Detect which cell encompasses the target text, then output its [x, y] center coordinate. 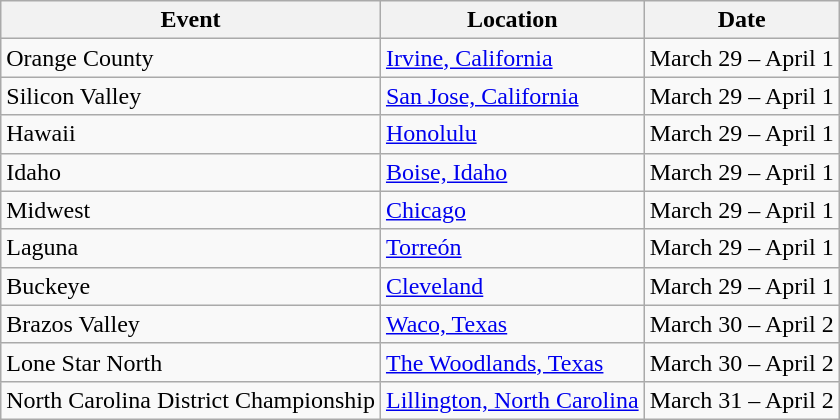
Lone Star North [191, 362]
Event [191, 20]
Orange County [191, 58]
March 31 – April 2 [742, 400]
Torreón [512, 248]
Hawaii [191, 134]
Laguna [191, 248]
Buckeye [191, 286]
Honolulu [512, 134]
The Woodlands, Texas [512, 362]
Cleveland [512, 286]
Brazos Valley [191, 324]
Silicon Valley [191, 96]
Date [742, 20]
Lillington, North Carolina [512, 400]
Idaho [191, 172]
North Carolina District Championship [191, 400]
Location [512, 20]
Irvine, California [512, 58]
Chicago [512, 210]
Boise, Idaho [512, 172]
San Jose, California [512, 96]
Waco, Texas [512, 324]
Midwest [191, 210]
